For the text-containing cell, return its midpoint in (X, Y) coordinate format. 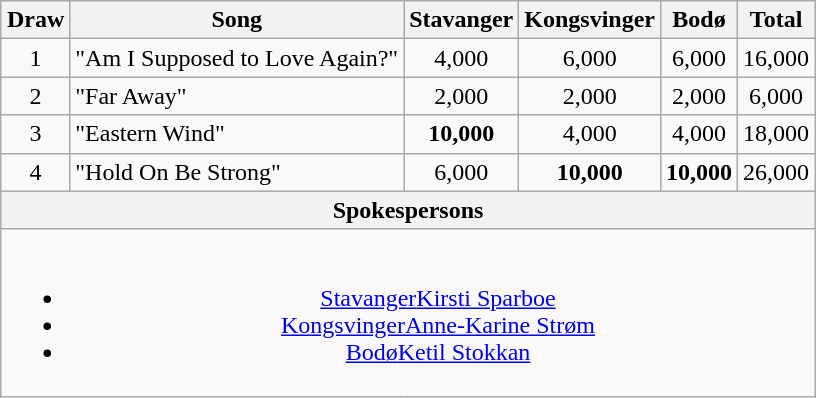
Bodø (700, 20)
"Far Away" (237, 96)
Song (237, 20)
18,000 (776, 134)
1 (35, 58)
Stavanger (462, 20)
Total (776, 20)
3 (35, 134)
"Am I Supposed to Love Again?" (237, 58)
StavangerKirsti SparboeKongsvingerAnne-Karine StrømBodøKetil Stokkan (408, 312)
"Hold On Be Strong" (237, 172)
4 (35, 172)
16,000 (776, 58)
"Eastern Wind" (237, 134)
26,000 (776, 172)
Kongsvinger (590, 20)
2 (35, 96)
Spokespersons (408, 210)
Draw (35, 20)
